Extract the [x, y] coordinate from the center of the cell holding the provided text.  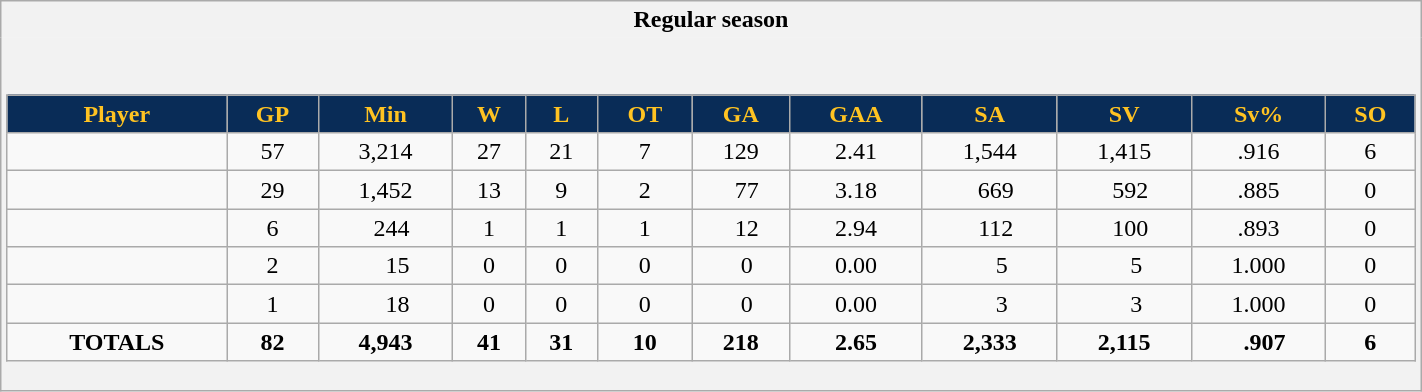
18 [385, 304]
112 [989, 228]
21 [561, 152]
Player [116, 114]
4,943 [385, 342]
1,415 [1124, 152]
3.18 [856, 190]
.916 [1258, 152]
592 [1124, 190]
GP [273, 114]
2.41 [856, 152]
Min [385, 114]
GAA [856, 114]
41 [489, 342]
OT [646, 114]
29 [273, 190]
1,452 [385, 190]
218 [740, 342]
7 [646, 152]
9 [561, 190]
GA [740, 114]
129 [740, 152]
244 [385, 228]
SV [1124, 114]
82 [273, 342]
TOTALS [116, 342]
.893 [1258, 228]
12 [740, 228]
100 [1124, 228]
10 [646, 342]
15 [385, 266]
31 [561, 342]
57 [273, 152]
2.65 [856, 342]
2.94 [856, 228]
L [561, 114]
2,333 [989, 342]
2,115 [1124, 342]
SO [1370, 114]
13 [489, 190]
77 [740, 190]
669 [989, 190]
1,544 [989, 152]
.907 [1258, 342]
W [489, 114]
.885 [1258, 190]
27 [489, 152]
3,214 [385, 152]
Sv% [1258, 114]
Regular season [711, 20]
SA [989, 114]
